Scan for the cell matching the given text and deliver its (X, Y) coordinate at center. 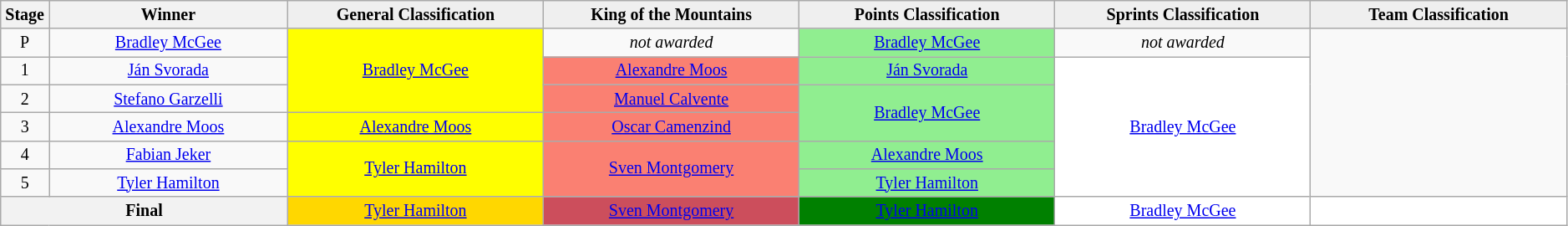
4 (25, 154)
Stage (25, 15)
General Classification (415, 15)
2 (25, 99)
Final (145, 211)
Winner (169, 15)
Stefano Garzelli (169, 99)
Fabian Jeker (169, 154)
Team Classification (1439, 15)
King of the Mountains (671, 15)
P (25, 44)
5 (25, 182)
Manuel Calvente (671, 99)
3 (25, 127)
1 (25, 70)
Oscar Camenzind (671, 127)
Points Classification (927, 15)
Sprints Classification (1183, 15)
